Return (X, Y) of the center of cell containing provided text 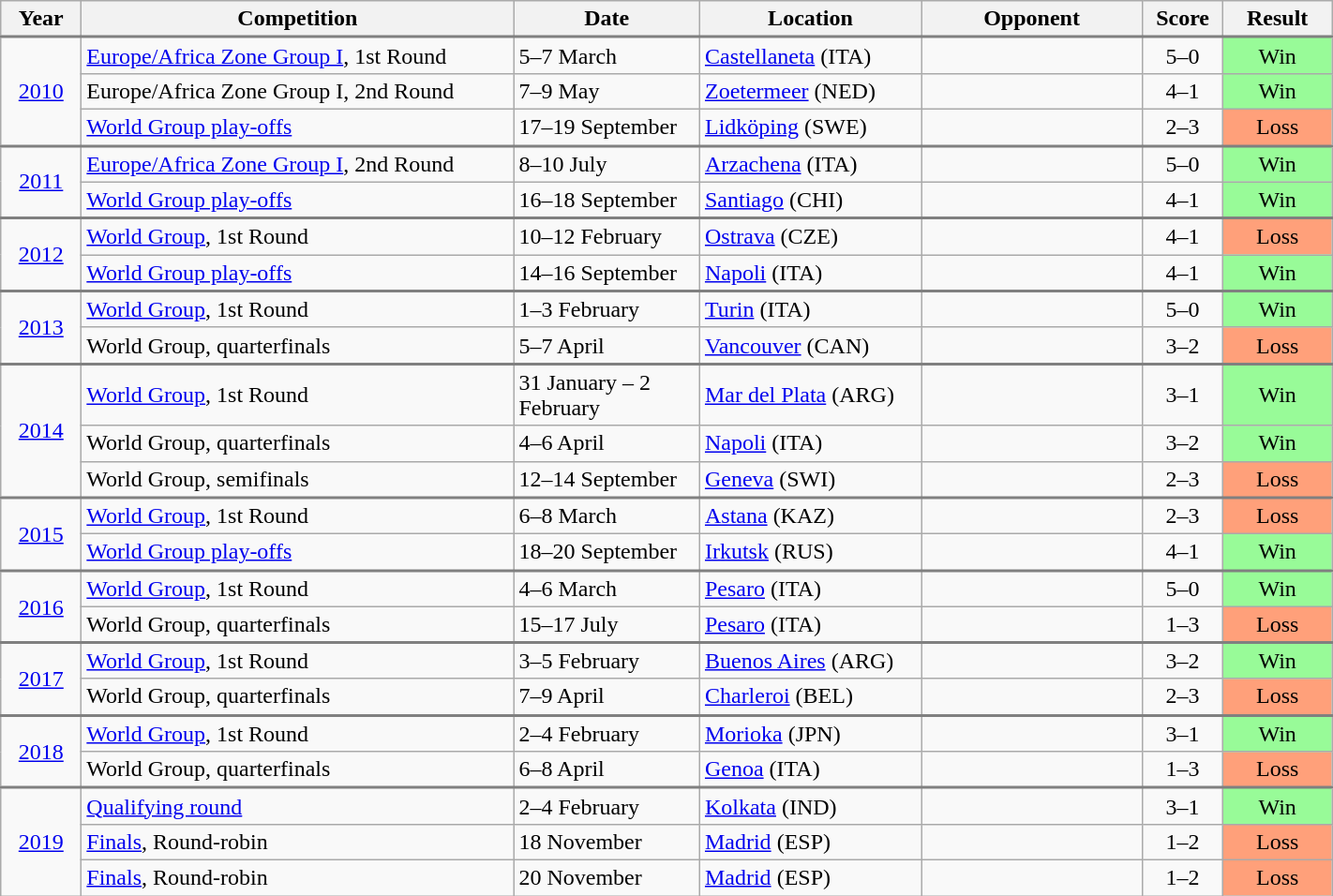
2015 (41, 534)
12–14 September (607, 480)
Ostrava (CZE) (810, 236)
4–6 March (607, 589)
Europe/Africa Zone Group I, 1st Round (298, 56)
6–8 March (607, 515)
3–5 February (607, 660)
Result (1278, 19)
8–10 July (607, 163)
Genoa (ITA) (810, 770)
World Group, semifinals (298, 480)
Location (810, 19)
17–19 September (607, 127)
2019 (41, 842)
7–9 April (607, 697)
2011 (41, 182)
6–8 April (607, 770)
Charleroi (BEL) (810, 697)
18–20 September (607, 553)
Buenos Aires (ARG) (810, 660)
20 November (607, 877)
2013 (41, 327)
Score (1183, 19)
5–7 March (607, 56)
2017 (41, 679)
Irkutsk (RUS) (810, 553)
Year (41, 19)
5–7 April (607, 345)
Qualifying round (298, 806)
7–9 May (607, 91)
Zoetermeer (NED) (810, 91)
18 November (607, 842)
Opponent (1031, 19)
15–17 July (607, 624)
1–3 February (607, 309)
Morioka (JPN) (810, 733)
Competition (298, 19)
2016 (41, 605)
Turin (ITA) (810, 309)
2012 (41, 255)
Mar del Plata (ARG) (810, 395)
Lidköping (SWE) (810, 127)
16–18 September (607, 201)
Astana (KAZ) (810, 515)
2010 (41, 92)
4–6 April (607, 443)
Castellaneta (ITA) (810, 56)
2014 (41, 431)
2018 (41, 752)
Date (607, 19)
Santiago (CHI) (810, 201)
Kolkata (IND) (810, 806)
Geneva (SWI) (810, 480)
Arzachena (ITA) (810, 163)
31 January – 2 February (607, 395)
14–16 September (607, 274)
10–12 February (607, 236)
Vancouver (CAN) (810, 345)
